Determine the [X, Y] coordinate at the center of the cell enclosing the given text.  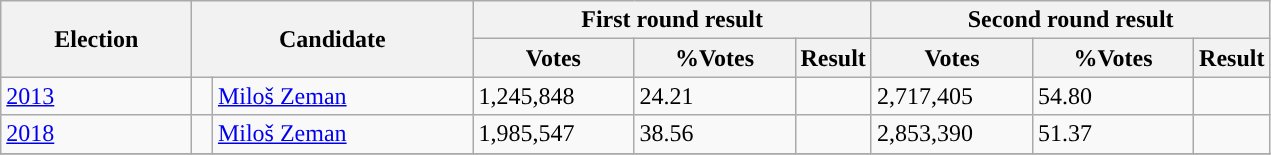
2,717,405 [952, 96]
2018 [96, 134]
54.80 [1112, 96]
First round result [672, 20]
38.56 [714, 134]
24.21 [714, 96]
2013 [96, 96]
1,985,547 [554, 134]
1,245,848 [554, 96]
Second round result [1070, 20]
Election [96, 39]
2,853,390 [952, 134]
Candidate [332, 39]
51.37 [1112, 134]
